Provide the (X, Y) coordinate of the cell's center where the given text is located.  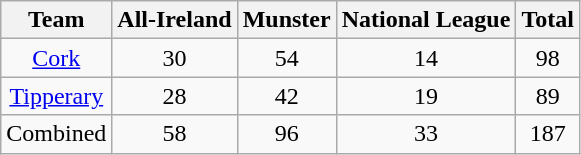
Munster (286, 20)
Cork (56, 58)
14 (426, 58)
96 (286, 134)
54 (286, 58)
National League (426, 20)
58 (174, 134)
33 (426, 134)
Tipperary (56, 96)
19 (426, 96)
28 (174, 96)
Combined (56, 134)
Total (548, 20)
98 (548, 58)
187 (548, 134)
89 (548, 96)
Team (56, 20)
All-Ireland (174, 20)
30 (174, 58)
42 (286, 96)
